Capture the cell that displays the provided text and extract its [x, y] central coordinate. 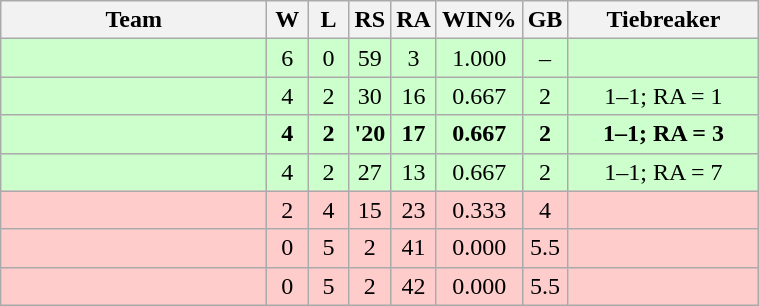
RA [414, 20]
16 [414, 96]
42 [414, 286]
1.000 [479, 58]
17 [414, 134]
1–1; RA = 3 [664, 134]
Tiebreaker [664, 20]
13 [414, 172]
30 [370, 96]
41 [414, 248]
'20 [370, 134]
23 [414, 210]
RS [370, 20]
W [288, 20]
GB [545, 20]
59 [370, 58]
WIN% [479, 20]
L [328, 20]
Team [134, 20]
15 [370, 210]
6 [288, 58]
3 [414, 58]
1–1; RA = 1 [664, 96]
1–1; RA = 7 [664, 172]
– [545, 58]
0.333 [479, 210]
27 [370, 172]
